Search for the cell housing the specified text and yield its (X, Y) center coordinate. 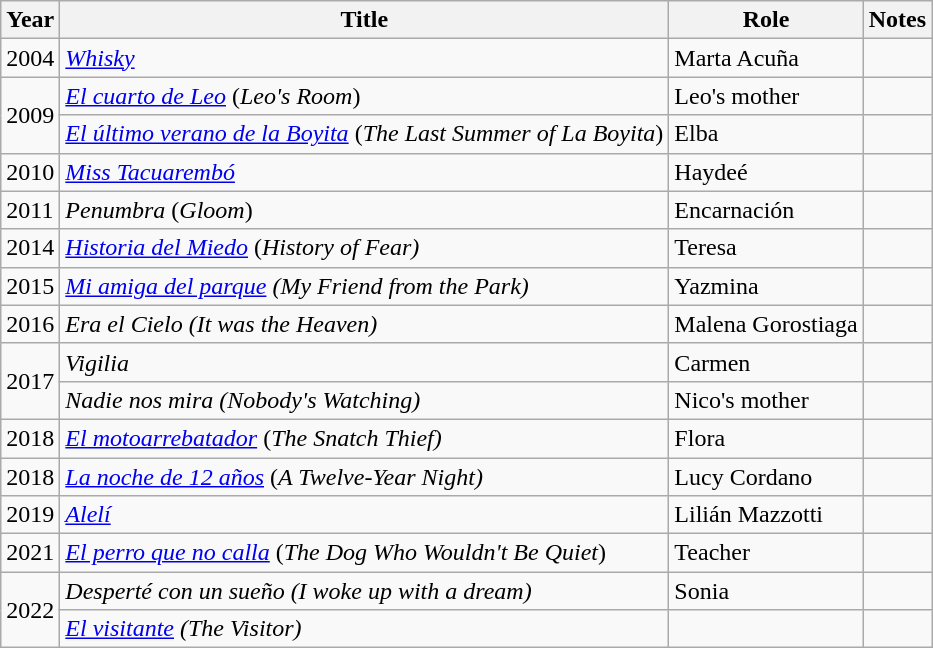
Penumbra (Gloom) (364, 210)
2009 (30, 115)
El cuarto de Leo (Leo's Room) (364, 96)
Nadie nos mira (Nobody's Watching) (364, 400)
Flora (766, 438)
2014 (30, 248)
El último verano de la Boyita (The Last Summer of La Boyita) (364, 134)
Era el Cielo (It was the Heaven) (364, 324)
Teacher (766, 553)
La noche de 12 años (A Twelve-Year Night) (364, 477)
2017 (30, 381)
Notes (897, 20)
Teresa (766, 248)
Title (364, 20)
Desperté con un sueño (I woke up with a dream) (364, 591)
Elba (766, 134)
Vigilia (364, 362)
2022 (30, 610)
2015 (30, 286)
2019 (30, 515)
Yazmina (766, 286)
Haydeé (766, 172)
2016 (30, 324)
2011 (30, 210)
Miss Tacuarembó (364, 172)
Mi amiga del parque (My Friend from the Park) (364, 286)
Leo's mother (766, 96)
2010 (30, 172)
El motoarrebatador (The Snatch Thief) (364, 438)
Lilián Mazzotti (766, 515)
Encarnación (766, 210)
El perro que no calla (The Dog Who Wouldn't Be Quiet) (364, 553)
Lucy Cordano (766, 477)
Sonia (766, 591)
2004 (30, 58)
El visitante (The Visitor) (364, 629)
Alelí (364, 515)
Malena Gorostiaga (766, 324)
Role (766, 20)
Carmen (766, 362)
Marta Acuña (766, 58)
Historia del Miedo (History of Fear) (364, 248)
Whisky (364, 58)
Nico's mother (766, 400)
Year (30, 20)
2021 (30, 553)
